Return the [x, y] coordinate for the center point of the cell that contains the specified text.  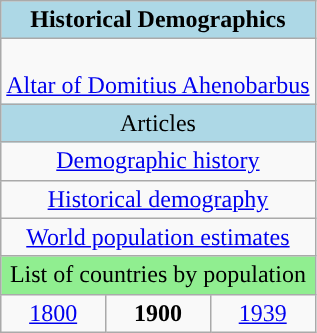
Articles [158, 123]
Historical Demographics [158, 20]
1800 [54, 313]
World population estimates [158, 237]
1939 [262, 313]
1900 [158, 313]
List of countries by population [158, 275]
Historical demography [158, 199]
Altar of Domitius Ahenobarbus [158, 72]
Demographic history [158, 161]
